Return [X, Y] of the center of cell containing provided text 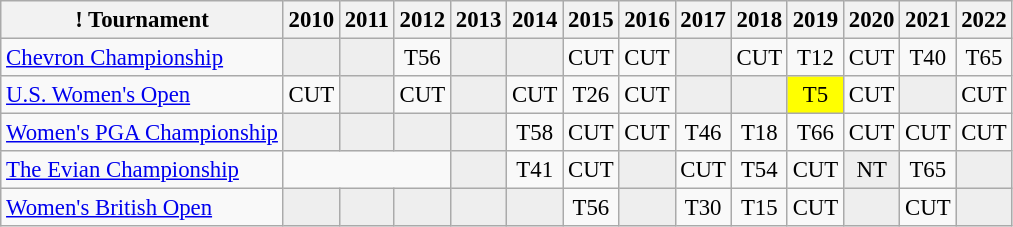
2018 [759, 20]
T41 [535, 170]
2010 [311, 20]
T12 [815, 58]
T5 [815, 95]
2021 [928, 20]
T40 [928, 58]
T58 [535, 133]
NT [872, 170]
The Evian Championship [142, 170]
T66 [815, 133]
T26 [591, 95]
T30 [703, 208]
2012 [422, 20]
2022 [984, 20]
2013 [478, 20]
2017 [703, 20]
T54 [759, 170]
Women's British Open [142, 208]
2016 [647, 20]
Women's PGA Championship [142, 133]
2014 [535, 20]
T46 [703, 133]
2011 [366, 20]
T15 [759, 208]
U.S. Women's Open [142, 95]
2020 [872, 20]
Chevron Championship [142, 58]
! Tournament [142, 20]
T18 [759, 133]
2019 [815, 20]
2015 [591, 20]
